Locate the cell with the specified text and output its [X, Y] center coordinate. 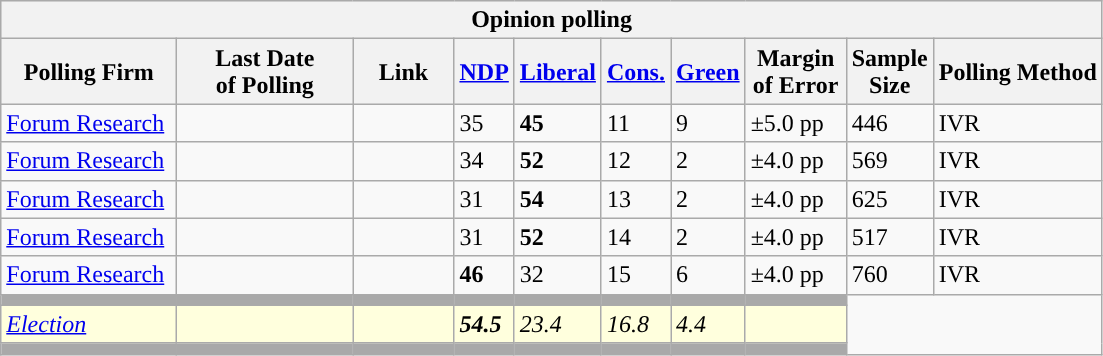
±5.0 pp [796, 123]
45 [558, 123]
Election [89, 324]
569 [890, 161]
32 [558, 275]
Polling Firm [89, 72]
Green [708, 72]
760 [890, 275]
9 [708, 123]
23.4 [558, 324]
14 [636, 237]
46 [484, 275]
34 [484, 161]
Polling Method [1018, 72]
35 [484, 123]
446 [890, 123]
Cons. [636, 72]
Last Dateof Polling [265, 72]
4.4 [708, 324]
Marginof Error [796, 72]
15 [636, 275]
54 [558, 199]
Liberal [558, 72]
625 [890, 199]
Opinion polling [552, 20]
11 [636, 123]
54.5 [484, 324]
13 [636, 199]
SampleSize [890, 72]
6 [708, 275]
517 [890, 237]
Link [404, 72]
NDP [484, 72]
16.8 [636, 324]
12 [636, 161]
